From the cell containing the given text, extract its center point as (X, Y) coordinate. 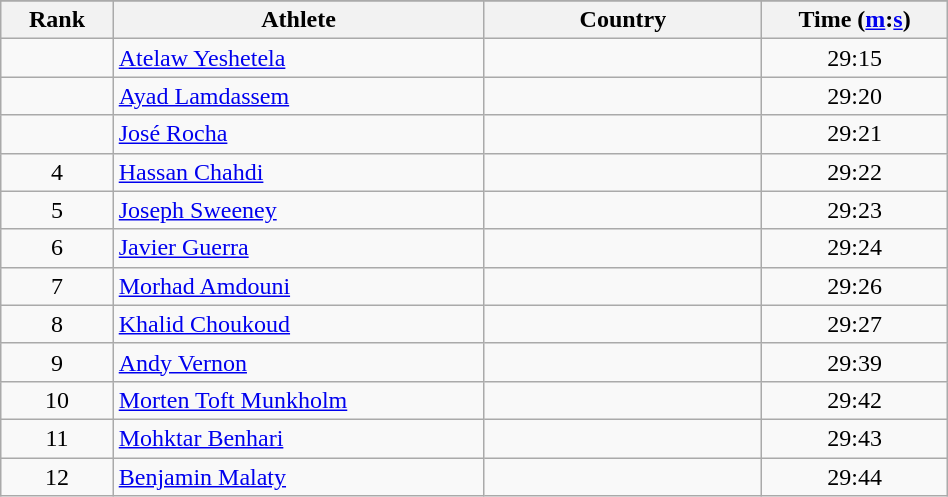
4 (57, 172)
Morten Toft Munkholm (298, 400)
Ayad Lamdassem (298, 96)
Hassan Chahdi (298, 172)
29:21 (854, 134)
29:39 (854, 362)
8 (57, 324)
29:27 (854, 324)
29:20 (854, 96)
29:24 (854, 248)
5 (57, 210)
Time (m:s) (854, 20)
6 (57, 248)
29:44 (854, 477)
10 (57, 400)
Athlete (298, 20)
29:22 (854, 172)
Country (623, 20)
Joseph Sweeney (298, 210)
29:42 (854, 400)
Javier Guerra (298, 248)
Rank (57, 20)
12 (57, 477)
29:26 (854, 286)
Andy Vernon (298, 362)
11 (57, 438)
José Rocha (298, 134)
9 (57, 362)
29:15 (854, 58)
29:23 (854, 210)
29:43 (854, 438)
7 (57, 286)
Mohktar Benhari (298, 438)
Khalid Choukoud (298, 324)
Morhad Amdouni (298, 286)
Benjamin Malaty (298, 477)
Atelaw Yeshetela (298, 58)
